Capture the cell that displays the provided text and extract its [x, y] central coordinate. 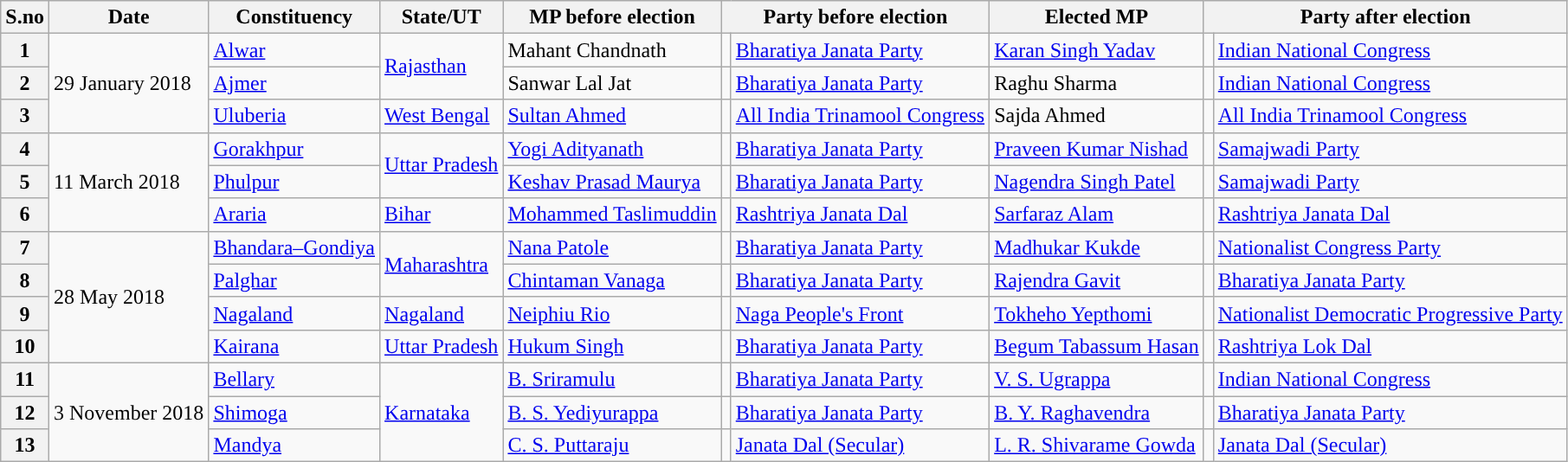
C. S. Puttaraju [612, 446]
12 [25, 413]
10 [25, 346]
Hukum Singh [612, 346]
Naga People's Front [860, 313]
9 [25, 313]
29 January 2018 [129, 83]
1 [25, 50]
3 November 2018 [129, 412]
Palghar [294, 280]
West Bengal [442, 116]
3 [25, 116]
Bihar [442, 215]
Mahant Chandnath [612, 50]
Rajendra Gavit [1097, 280]
L. R. Shivarame Gowda [1097, 446]
Maharashtra [442, 264]
Raghu Sharma [1097, 83]
Sajda Ahmed [1097, 116]
Shimoga [294, 413]
11 [25, 379]
B. S. Yediyurappa [612, 413]
Tokheho Yepthomi [1097, 313]
Sarfaraz Alam [1097, 215]
Constituency [294, 17]
Praveen Kumar Nishad [1097, 149]
Nana Patole [612, 247]
Rashtriya Lok Dal [1391, 346]
Nagendra Singh Patel [1097, 182]
Keshav Prasad Maurya [612, 182]
Party after election [1385, 17]
Alwar [294, 50]
5 [25, 182]
Madhukar Kukde [1097, 247]
Sanwar Lal Jat [612, 83]
Chintaman Vanaga [612, 280]
Yogi Adityanath [612, 149]
Nationalist Democratic Progressive Party [1391, 313]
Araria [294, 215]
Neiphiu Rio [612, 313]
Bhandara–Gondiya [294, 247]
7 [25, 247]
Mohammed Taslimuddin [612, 215]
Begum Tabassum Hasan [1097, 346]
28 May 2018 [129, 297]
11 March 2018 [129, 182]
Sultan Ahmed [612, 116]
V. S. Ugrappa [1097, 379]
Date [129, 17]
Uluberia [294, 116]
Elected MP [1097, 17]
Bellary [294, 379]
B. Sriramulu [612, 379]
Karan Singh Yadav [1097, 50]
B. Y. Raghavendra [1097, 413]
Party before election [855, 17]
6 [25, 215]
Phulpur [294, 182]
Karnataka [442, 412]
Rajasthan [442, 67]
Gorakhpur [294, 149]
Nationalist Congress Party [1391, 247]
State/UT [442, 17]
Mandya [294, 446]
Kairana [294, 346]
4 [25, 149]
8 [25, 280]
Ajmer [294, 83]
MP before election [612, 17]
2 [25, 83]
S.no [25, 17]
13 [25, 446]
